Extract the [X, Y] coordinate from the center of the cell holding the provided text.  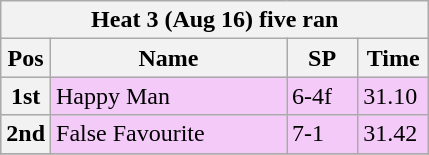
31.42 [394, 134]
7-1 [322, 134]
Pos [26, 58]
False Favourite [169, 134]
Heat 3 (Aug 16) five ran [215, 20]
SP [322, 58]
6-4f [322, 96]
Happy Man [169, 96]
Time [394, 58]
1st [26, 96]
2nd [26, 134]
31.10 [394, 96]
Name [169, 58]
